Detect which cell encompasses the target text, then output its [X, Y] center coordinate. 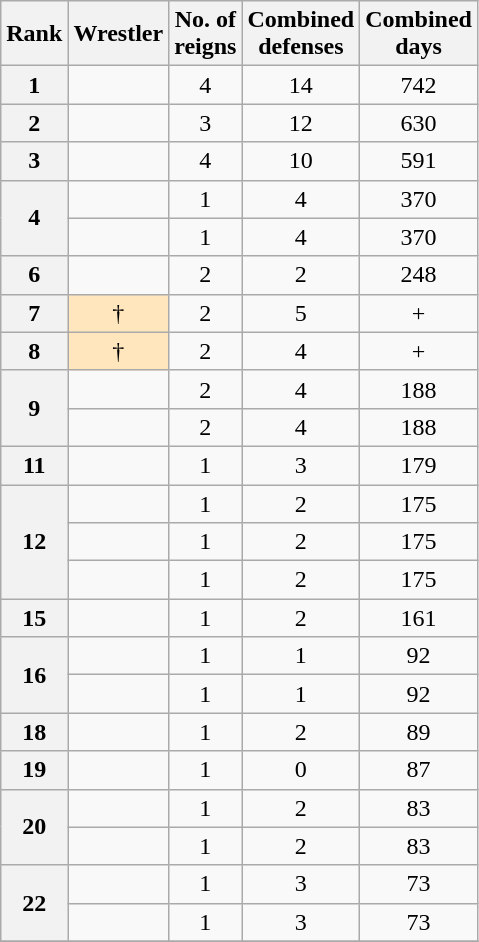
Combineddays [419, 34]
Wrestler [118, 34]
10 [301, 161]
179 [419, 465]
5 [301, 313]
19 [34, 770]
20 [34, 827]
89 [419, 732]
16 [34, 675]
15 [34, 618]
87 [419, 770]
8 [34, 351]
591 [419, 161]
9 [34, 408]
0 [301, 770]
161 [419, 618]
6 [34, 275]
248 [419, 275]
11 [34, 465]
742 [419, 85]
630 [419, 123]
Combineddefenses [301, 34]
14 [301, 85]
18 [34, 732]
7 [34, 313]
No. ofreigns [206, 34]
22 [34, 903]
Rank [34, 34]
